Pinpoint the cell where the given text exists, returning its [X, Y] midpoint coordinate. 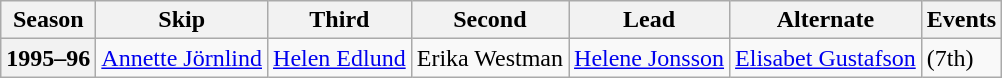
Season [48, 20]
(7th) [961, 58]
Elisabet Gustafson [826, 58]
Annette Jörnlind [182, 58]
Third [340, 20]
Lead [650, 20]
Erika Westman [490, 58]
Helene Jonsson [650, 58]
1995–96 [48, 58]
Alternate [826, 20]
Second [490, 20]
Helen Edlund [340, 58]
Events [961, 20]
Skip [182, 20]
